Search for the cell housing the specified text and yield its [X, Y] center coordinate. 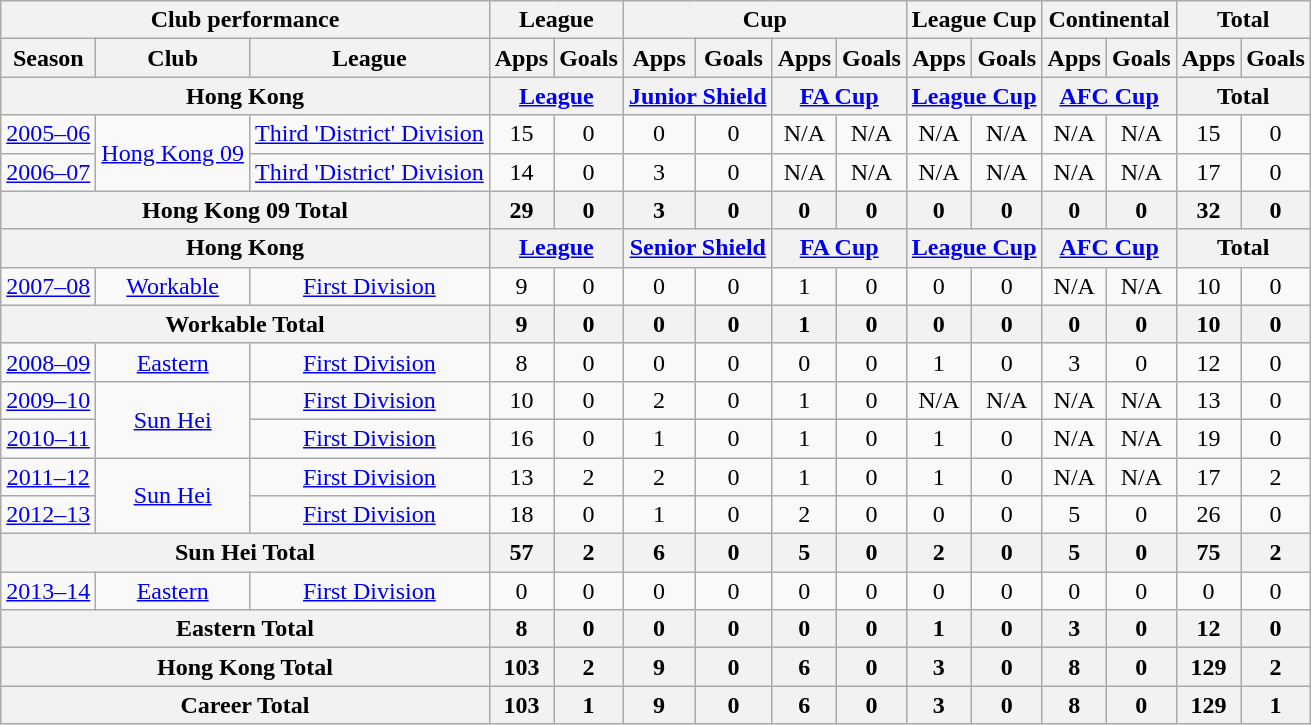
2012–13 [48, 515]
2008–09 [48, 362]
2009–10 [48, 400]
Workable [173, 286]
32 [1208, 210]
14 [521, 172]
Workable Total [245, 324]
Continental [1109, 20]
Hong Kong Total [245, 667]
2005–06 [48, 134]
2011–12 [48, 477]
Hong Kong 09 [173, 153]
16 [521, 438]
Club [173, 58]
29 [521, 210]
2010–11 [48, 438]
18 [521, 515]
Cup [764, 20]
Senior Shield [698, 248]
Junior Shield [698, 96]
57 [521, 553]
Season [48, 58]
Eastern Total [245, 629]
Club performance [245, 20]
Sun Hei Total [245, 553]
19 [1208, 438]
2006–07 [48, 172]
75 [1208, 553]
26 [1208, 515]
Career Total [245, 705]
2013–14 [48, 591]
Hong Kong 09 Total [245, 210]
2007–08 [48, 286]
